Determine the [X, Y] coordinate at the center of the cell enclosing the given text.  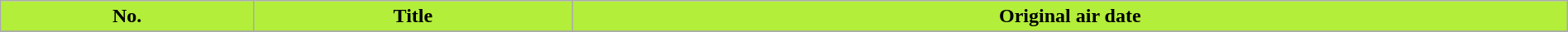
Original air date [1070, 16]
No. [127, 16]
Title [413, 16]
